Detect which cell encompasses the target text, then output its [X, Y] center coordinate. 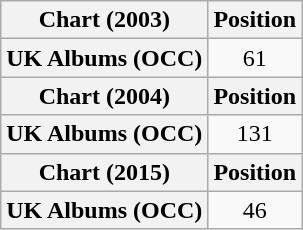
Chart (2004) [104, 96]
61 [255, 58]
131 [255, 134]
Chart (2003) [104, 20]
Chart (2015) [104, 172]
46 [255, 210]
